Determine the (X, Y) coordinate at the center of the cell enclosing the given text.  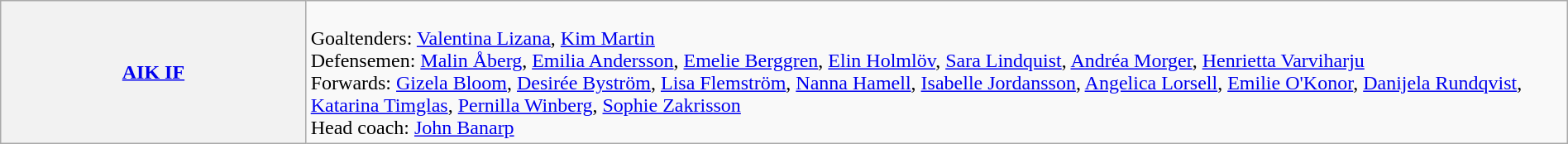
AIK IF (154, 73)
